Identify which cell holds the provided text, then report its [x, y] central coordinate. 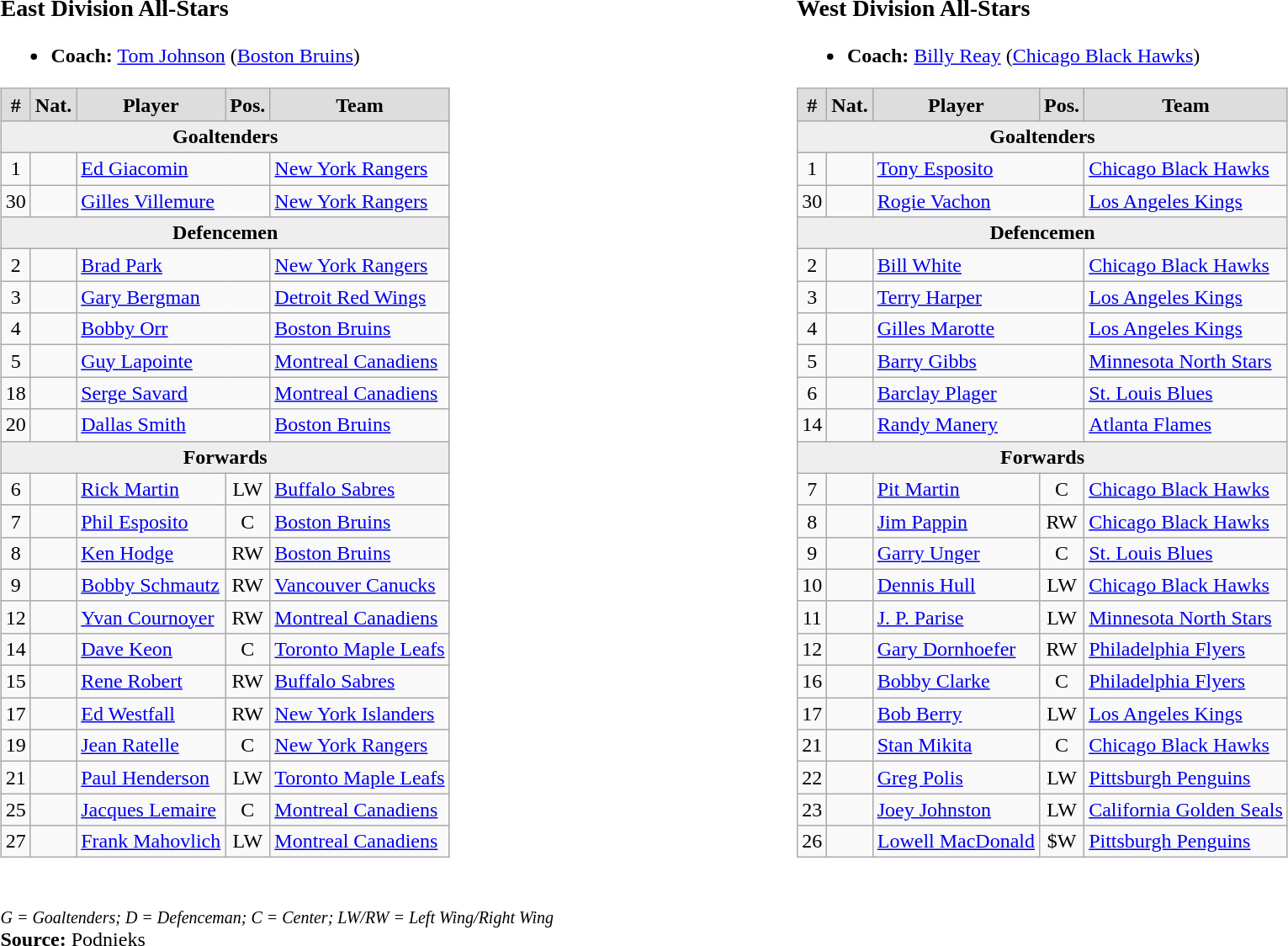
Gilles Marotte [978, 329]
Rick Martin [151, 489]
Bill White [978, 265]
$W [1062, 842]
Dennis Hull [956, 585]
Barclay Plager [978, 393]
Bob Berry [956, 714]
23 [813, 810]
19 [15, 746]
Rogie Vachon [978, 201]
Barry Gibbs [978, 361]
Pit Martin [956, 489]
J. P. Parise [956, 617]
11 [813, 617]
Jean Ratelle [151, 746]
20 [15, 425]
Stan Mikita [956, 746]
15 [15, 682]
27 [15, 842]
Garry Unger [956, 553]
Serge Savard [173, 393]
Ed Giacomin [173, 169]
Ken Hodge [151, 553]
Bobby Orr [173, 329]
Paul Henderson [151, 778]
Guy Lapointe [173, 361]
Jacques Lemaire [151, 810]
Greg Polis [956, 778]
Bobby Schmautz [151, 585]
Detroit Red Wings [360, 297]
Jim Pappin [956, 521]
26 [813, 842]
10 [813, 585]
Randy Manery [978, 425]
18 [15, 393]
Gary Dornhoefer [956, 649]
Brad Park [173, 265]
Gary Bergman [173, 297]
Tony Esposito [978, 169]
California Golden Seals [1186, 810]
Frank Mahovlich [151, 842]
Vancouver Canucks [360, 585]
Yvan Cournoyer [151, 617]
Dallas Smith [173, 425]
22 [813, 778]
Bobby Clarke [956, 682]
16 [813, 682]
Phil Esposito [151, 521]
Rene Robert [151, 682]
Joey Johnston [956, 810]
Atlanta Flames [1186, 425]
Lowell MacDonald [956, 842]
Terry Harper [978, 297]
Dave Keon [151, 649]
New York Islanders [360, 714]
Ed Westfall [151, 714]
Gilles Villemure [173, 201]
25 [15, 810]
